Scan for the cell matching the given text and deliver its (X, Y) coordinate at center. 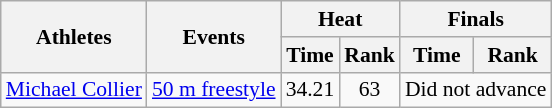
Did not advance (476, 90)
Michael Collier (74, 90)
34.21 (310, 90)
Athletes (74, 36)
63 (370, 90)
Finals (476, 19)
50 m freestyle (214, 90)
Heat (340, 19)
Events (214, 36)
